Capture the cell that displays the provided text and extract its [x, y] central coordinate. 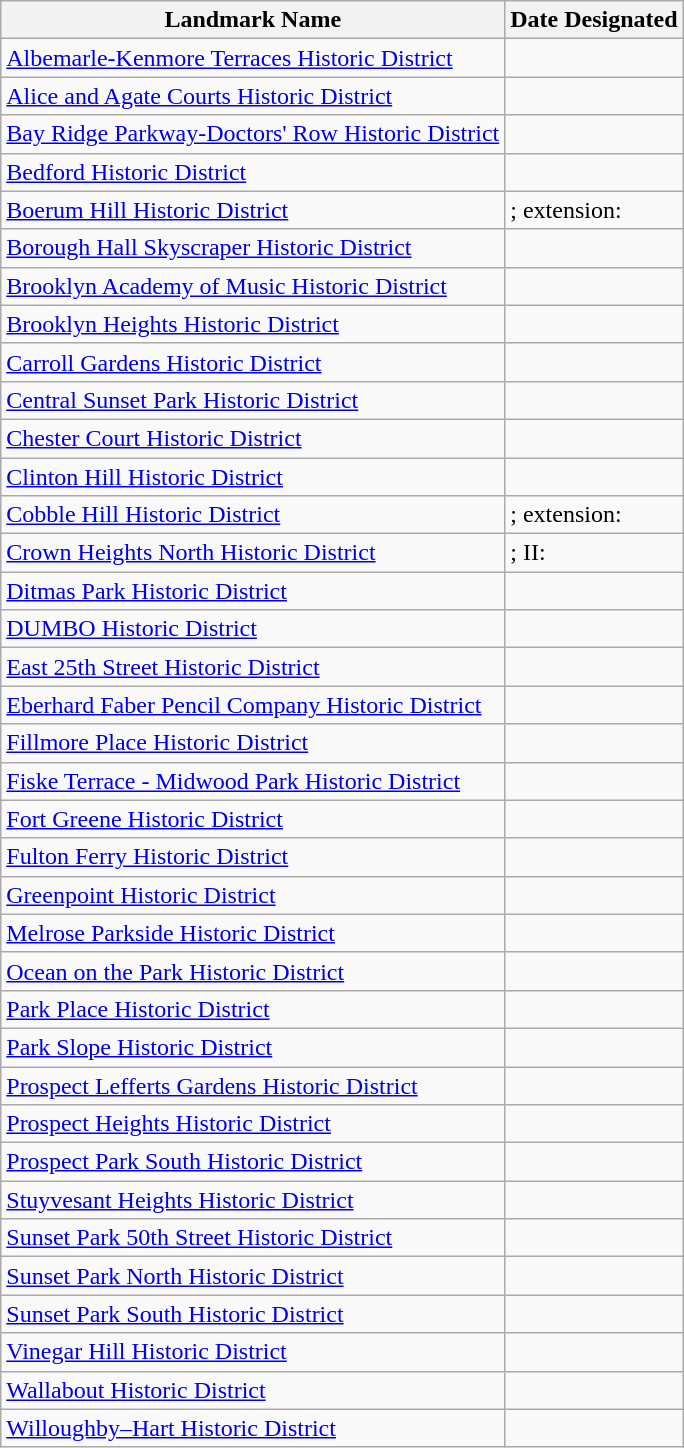
Brooklyn Academy of Music Historic District [253, 286]
Greenpoint Historic District [253, 895]
Bay Ridge Parkway-Doctors' Row Historic District [253, 134]
Eberhard Faber Pencil Company Historic District [253, 705]
DUMBO Historic District [253, 629]
Central Sunset Park Historic District [253, 400]
Prospect Lefferts Gardens Historic District [253, 1085]
East 25th Street Historic District [253, 667]
Prospect Park South Historic District [253, 1162]
Stuyvesant Heights Historic District [253, 1200]
Ditmas Park Historic District [253, 591]
Vinegar Hill Historic District [253, 1352]
Willoughby–Hart Historic District [253, 1428]
Boerum Hill Historic District [253, 210]
Prospect Heights Historic District [253, 1124]
Carroll Gardens Historic District [253, 362]
Crown Heights North Historic District [253, 553]
Fulton Ferry Historic District [253, 857]
Fillmore Place Historic District [253, 743]
Albemarle-Kenmore Terraces Historic District [253, 58]
Fort Greene Historic District [253, 819]
Bedford Historic District [253, 172]
Brooklyn Heights Historic District [253, 324]
Clinton Hill Historic District [253, 477]
Wallabout Historic District [253, 1390]
Melrose Parkside Historic District [253, 933]
Date Designated [594, 20]
Park Place Historic District [253, 1009]
Alice and Agate Courts Historic District [253, 96]
Ocean on the Park Historic District [253, 971]
Chester Court Historic District [253, 438]
Fiske Terrace - Midwood Park Historic District [253, 781]
Sunset Park 50th Street Historic District [253, 1238]
Borough Hall Skyscraper Historic District [253, 248]
Landmark Name [253, 20]
Park Slope Historic District [253, 1047]
Sunset Park North Historic District [253, 1276]
Cobble Hill Historic District [253, 515]
Sunset Park South Historic District [253, 1314]
; II: [594, 553]
